Locate the cell with the specified text and output its (x, y) center coordinate. 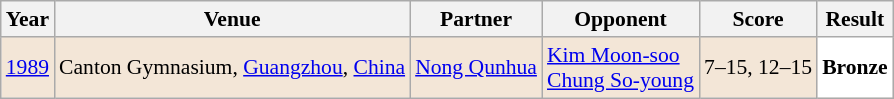
7–15, 12–15 (758, 68)
Score (758, 19)
Kim Moon-soo Chung So-young (620, 68)
Canton Gymnasium, Guangzhou, China (232, 68)
Partner (476, 19)
Venue (232, 19)
Result (855, 19)
1989 (28, 68)
Year (28, 19)
Opponent (620, 19)
Nong Qunhua (476, 68)
Bronze (855, 68)
